From the cell containing the given text, extract its center point as [X, Y] coordinate. 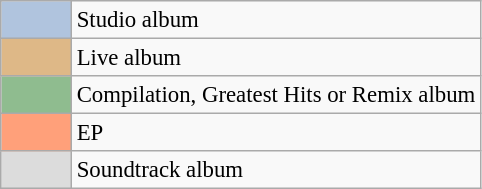
Compilation, Greatest Hits or Remix album [276, 95]
EP [276, 133]
Studio album [276, 20]
Soundtrack album [276, 170]
Live album [276, 58]
